Capture the cell that displays the provided text and extract its [x, y] central coordinate. 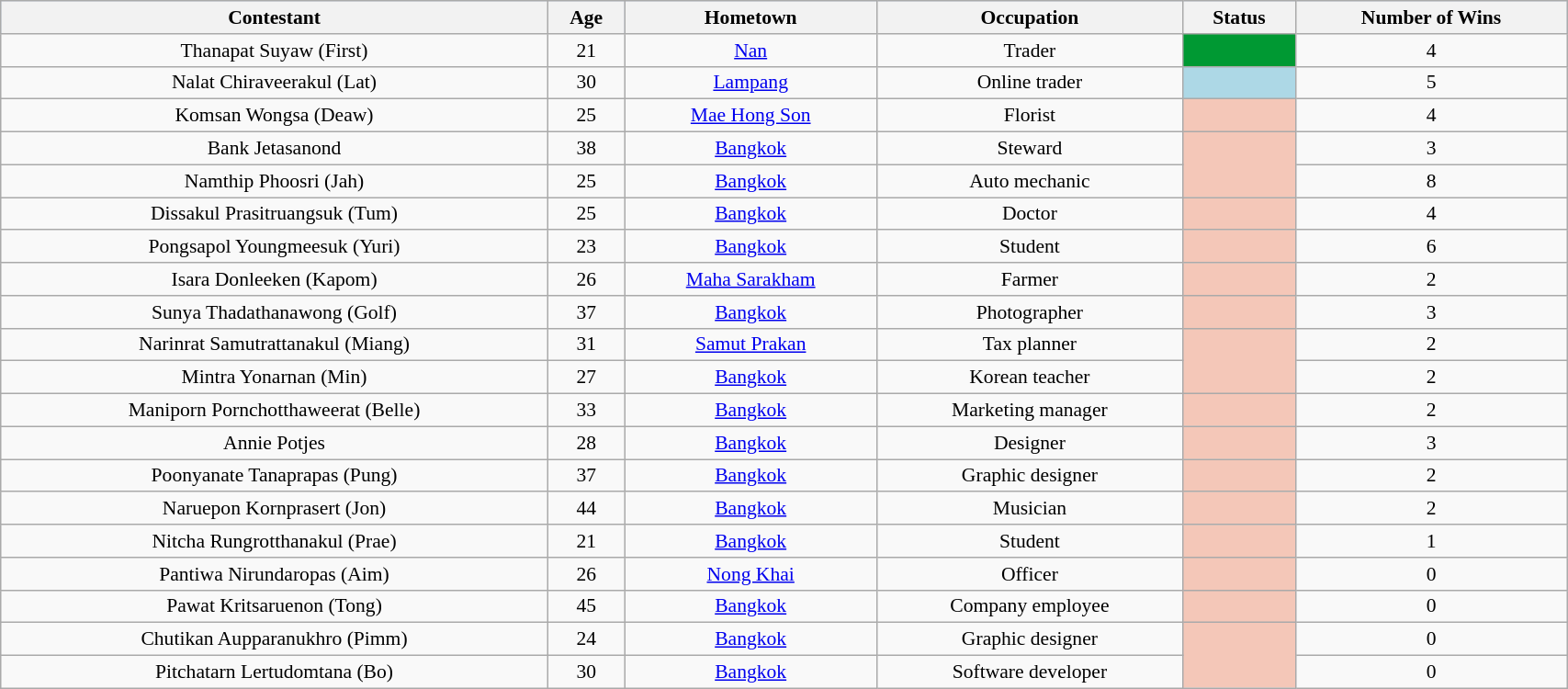
6 [1431, 247]
31 [586, 344]
Pawat Kritsaruenon (Tong) [275, 606]
Pitchatarn Lertudomtana (Bo) [275, 672]
Occupation [1029, 17]
Pantiwa Nirundaropas (Aim) [275, 574]
33 [586, 411]
Nalat Chiraveerakul (Lat) [275, 83]
Photographer [1029, 312]
Designer [1029, 443]
Doctor [1029, 214]
Namthip Phoosri (Jah) [275, 181]
23 [586, 247]
Musician [1029, 509]
Lampang [750, 83]
Florist [1029, 116]
Korean teacher [1029, 378]
8 [1431, 181]
Sunya Thadathanawong (Golf) [275, 312]
Status [1238, 17]
44 [586, 509]
1 [1431, 541]
Nan [750, 51]
Software developer [1029, 672]
38 [586, 149]
Contestant [275, 17]
Dissakul Prasitruangsuk (Tum) [275, 214]
Mintra Yonarnan (Min) [275, 378]
Trader [1029, 51]
Number of Wins [1431, 17]
Age [586, 17]
Bank Jetasanond [275, 149]
Pongsapol Youngmeesuk (Yuri) [275, 247]
Samut Prakan [750, 344]
Thanapat Suyaw (First) [275, 51]
45 [586, 606]
Hometown [750, 17]
27 [586, 378]
Poonyanate Tanaprapas (Pung) [275, 476]
Officer [1029, 574]
24 [586, 639]
Komsan Wongsa (Deaw) [275, 116]
Maha Sarakham [750, 279]
Annie Potjes [275, 443]
Auto mechanic [1029, 181]
Narinrat Samutrattanakul (Miang) [275, 344]
Nitcha Rungrotthanakul (Prae) [275, 541]
28 [586, 443]
Naruepon Kornprasert (Jon) [275, 509]
Mae Hong Son [750, 116]
Nong Khai [750, 574]
Maniporn Pornchotthaweerat (Belle) [275, 411]
Online trader [1029, 83]
Farmer [1029, 279]
Steward [1029, 149]
5 [1431, 83]
Chutikan Aupparanukhro (Pimm) [275, 639]
Tax planner [1029, 344]
Marketing manager [1029, 411]
Company employee [1029, 606]
Isara Donleeken (Kapom) [275, 279]
